Return the (x, y) coordinate for the center point of the cell that contains the specified text.  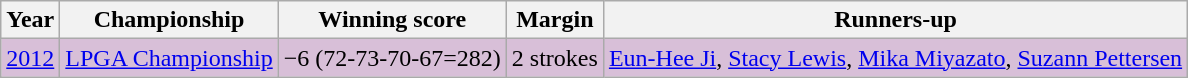
Winning score (392, 20)
−6 (72-73-70-67=282) (392, 58)
Championship (169, 20)
Year (30, 20)
Margin (554, 20)
LPGA Championship (169, 58)
2012 (30, 58)
Runners-up (895, 20)
Eun-Hee Ji, Stacy Lewis, Mika Miyazato, Suzann Pettersen (895, 58)
2 strokes (554, 58)
